Determine the [x, y] coordinate at the center of the cell enclosing the given text.  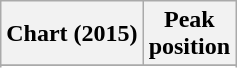
Chart (2015) [72, 34]
Peakposition [189, 34]
